Return [X, Y] of the center of cell containing provided text 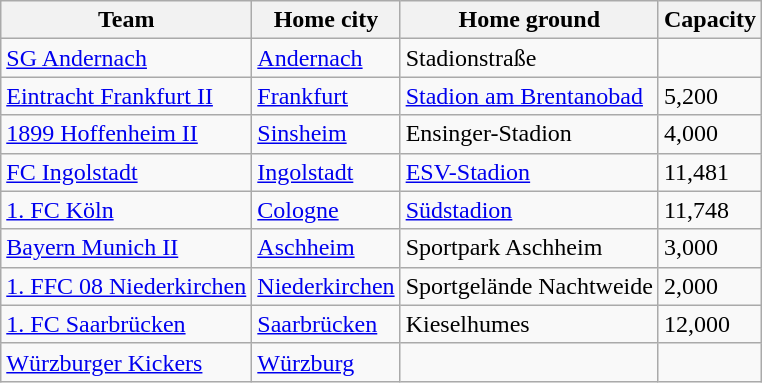
Sportpark Aschheim [529, 248]
11,748 [710, 210]
FC Ingolstadt [126, 172]
Niederkirchen [326, 286]
Team [126, 20]
Kieselhumes [529, 324]
ESV-Stadion [529, 172]
Frankfurt [326, 96]
Stadion am Brentanobad [529, 96]
1. FC Köln [126, 210]
12,000 [710, 324]
1. FFC 08 Niederkirchen [126, 286]
2,000 [710, 286]
Würzburg [326, 362]
Sinsheim [326, 134]
Aschheim [326, 248]
Eintracht Frankfurt II [126, 96]
5,200 [710, 96]
Cologne [326, 210]
Saarbrücken [326, 324]
11,481 [710, 172]
SG Andernach [126, 58]
1899 Hoffenheim II [126, 134]
Bayern Munich II [126, 248]
Home ground [529, 20]
Würzburger Kickers [126, 362]
Home city [326, 20]
3,000 [710, 248]
Andernach [326, 58]
Sportgelände Nachtweide [529, 286]
Ingolstadt [326, 172]
Ensinger-Stadion [529, 134]
Südstadion [529, 210]
4,000 [710, 134]
Stadionstraße [529, 58]
1. FC Saarbrücken [126, 324]
Capacity [710, 20]
